Extract the (X, Y) coordinate from the center of the cell holding the provided text.  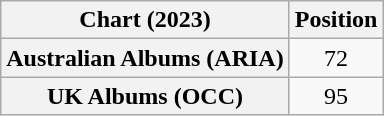
Position (336, 20)
Australian Albums (ARIA) (145, 58)
95 (336, 96)
72 (336, 58)
UK Albums (OCC) (145, 96)
Chart (2023) (145, 20)
